Extract the [x, y] coordinate from the center of the cell holding the provided text.  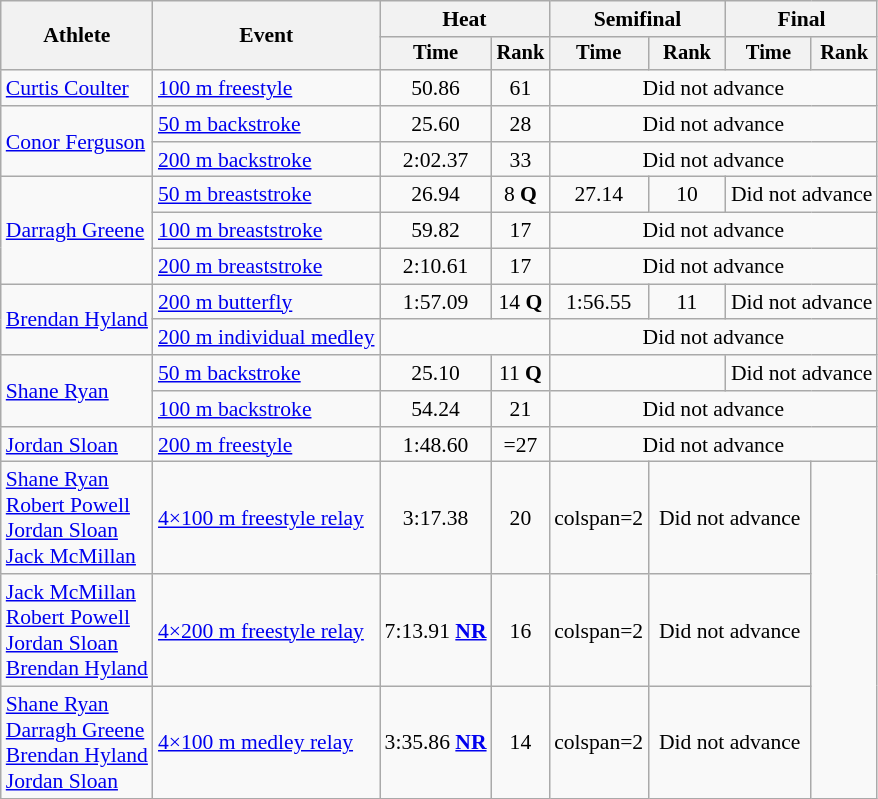
61 [521, 88]
2:10.61 [436, 267]
8 Q [521, 195]
Darragh Greene [77, 230]
27.14 [598, 195]
100 m freestyle [266, 88]
50 m breaststroke [266, 195]
11 [687, 302]
Shane Ryan [77, 390]
4×100 m freestyle relay [266, 518]
11 Q [521, 373]
Brendan Hyland [77, 320]
1:57.09 [436, 302]
Semifinal [638, 19]
Jordan Sloan [77, 445]
200 m breaststroke [266, 267]
1:56.55 [598, 302]
26.94 [436, 195]
54.24 [436, 409]
7:13.91 NR [436, 630]
4×100 m medley relay [266, 743]
Event [266, 36]
100 m backstroke [266, 409]
25.60 [436, 124]
3:35.86 NR [436, 743]
33 [521, 160]
28 [521, 124]
Jack McMillanRobert PowellJordan SloanBrendan Hyland [77, 630]
2:02.37 [436, 160]
200 m backstroke [266, 160]
=27 [521, 445]
16 [521, 630]
Shane RyanDarragh GreeneBrendan HylandJordan Sloan [77, 743]
3:17.38 [436, 518]
25.10 [436, 373]
4×200 m freestyle relay [266, 630]
14 Q [521, 302]
50.86 [436, 88]
59.82 [436, 231]
10 [687, 195]
14 [521, 743]
Heat [465, 19]
200 m butterfly [266, 302]
Conor Ferguson [77, 142]
Athlete [77, 36]
200 m freestyle [266, 445]
200 m individual medley [266, 338]
Final [802, 19]
Shane RyanRobert PowellJordan SloanJack McMillan [77, 518]
21 [521, 409]
Curtis Coulter [77, 88]
20 [521, 518]
100 m breaststroke [266, 231]
1:48.60 [436, 445]
